Return the [X, Y] coordinate for the center point of the cell that contains the specified text.  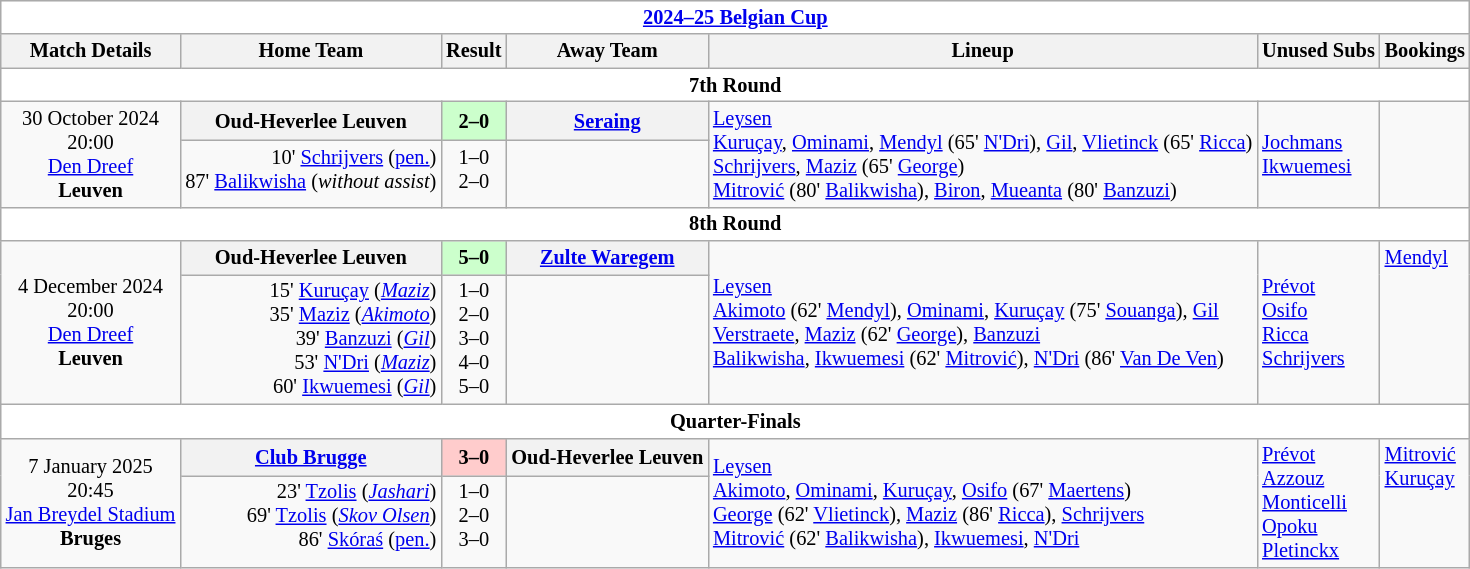
8th Round [736, 224]
JochmansIkwuemesi [1318, 154]
Unused Subs [1318, 51]
4 December 202420:00Den DreefLeuven [91, 322]
Home Team [310, 51]
Bookings [1425, 51]
Mendyl [1425, 322]
Lineup [982, 51]
1–02–0 [474, 174]
1–02–03–04–05–0 [474, 339]
Result [474, 51]
PrévotAzzouzMonticelliOpokuPletinckx [1318, 503]
15' Kuruçay (Maziz)35' Maziz (Akimoto)39' Banzuzi (Gil)53' N'Dri (Maziz)60' Ikwuemesi (Gil) [310, 339]
LeysenAkimoto, Ominami, Kuruçay, Osifo (67' Maertens)George (62' Vlietinck), Maziz (86' Ricca), SchrijversMitrović (62' Balikwisha), Ikwuemesi, N'Dri [982, 503]
Quarter-Finals [736, 421]
2024–25 Belgian Cup [736, 17]
PrévotOsifoRiccaSchrijvers [1318, 322]
30 October 202420:00Den DreefLeuven [91, 154]
10' Schrijvers (pen.)87' Balikwisha (without assist) [310, 174]
5–0 [474, 258]
Mitrović Kuruçay [1425, 503]
3–0 [474, 457]
Match Details [91, 51]
2–0 [474, 120]
7th Round [736, 85]
7 January 202520:45Jan Breydel StadiumBruges [91, 503]
Seraing [607, 120]
Zulte Waregem [607, 258]
Club Brugge [310, 457]
1–02–03–0 [474, 521]
23' Tzolis (Jashari)69' Tzolis (Skov Olsen)86' Skóraś (pen.) [310, 521]
Away Team [607, 51]
